Determine the (X, Y) coordinate at the center of the cell enclosing the given text.  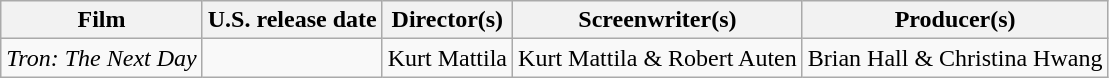
Director(s) (447, 20)
Film (102, 20)
Kurt Mattila (447, 58)
Kurt Mattila & Robert Auten (658, 58)
Brian Hall & Christina Hwang (955, 58)
U.S. release date (292, 20)
Screenwriter(s) (658, 20)
Producer(s) (955, 20)
Tron: The Next Day (102, 58)
